Provide the [X, Y] coordinate of the cell's center where the given text is located.  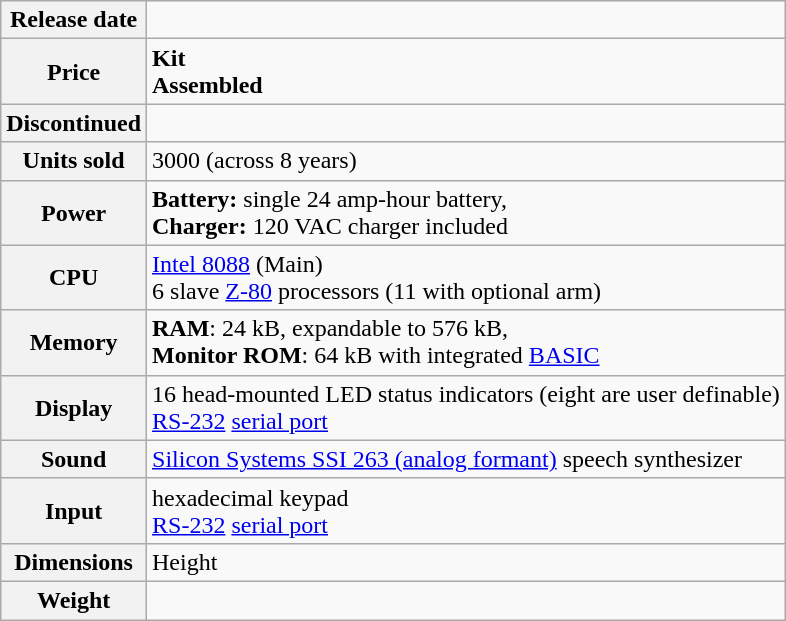
Memory [74, 342]
Release date [74, 20]
Silicon Systems SSI 263 (analog formant) speech synthesizer [466, 459]
Sound [74, 459]
Dimensions [74, 562]
3000 (across 8 years) [466, 161]
Weight [74, 600]
Battery: single 24 amp-hour battery,Charger: 120 VAC charger included [466, 212]
Units sold [74, 161]
Intel 8088 (Main)6 slave Z-80 processors (11 with optional arm) [466, 278]
RAM: 24 kB, expandable to 576 kB, Monitor ROM: 64 kB with integrated BASIC [466, 342]
Kit Assembled [466, 72]
Input [74, 510]
Power [74, 212]
Discontinued [74, 123]
Height [466, 562]
Price [74, 72]
Display [74, 408]
16 head-mounted LED status indicators (eight are user definable)RS-232 serial port [466, 408]
hexadecimal keypadRS-232 serial port [466, 510]
CPU [74, 278]
